Find where the given text appears and provide that cell's center as [x, y] coordinate. 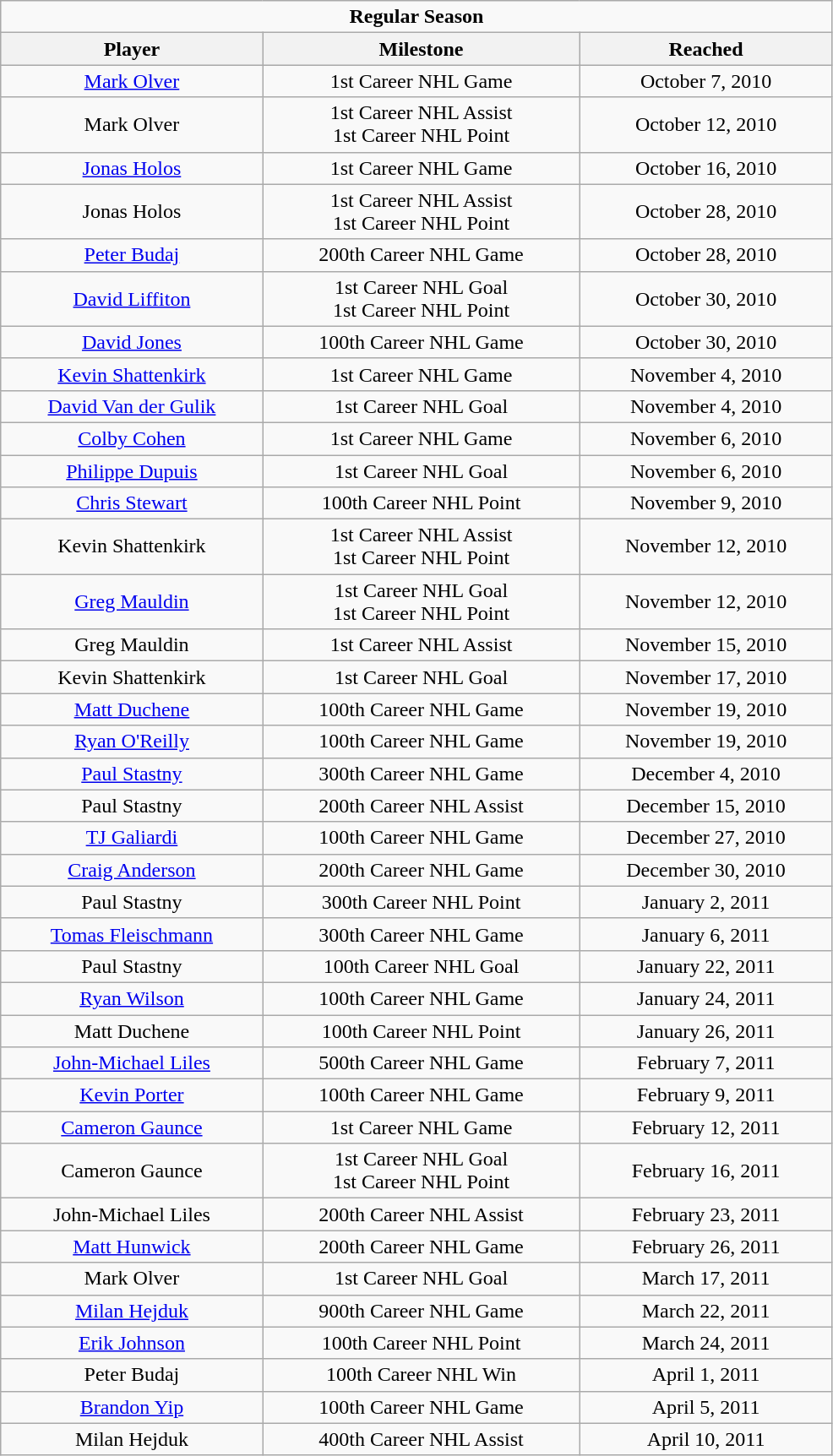
Craig Anderson [132, 870]
February 23, 2011 [706, 1214]
January 2, 2011 [706, 902]
April 10, 2011 [706, 1439]
Player [132, 49]
March 24, 2011 [706, 1343]
October 7, 2010 [706, 81]
TJ Galiardi [132, 838]
Philippe Dupuis [132, 470]
February 7, 2011 [706, 1063]
500th Career NHL Game [421, 1063]
January 24, 2011 [706, 998]
February 26, 2011 [706, 1247]
December 27, 2010 [706, 838]
February 16, 2011 [706, 1171]
March 17, 2011 [706, 1279]
January 22, 2011 [706, 966]
April 1, 2011 [706, 1375]
100th Career NHL Win [421, 1375]
1st Career NHL Assist [421, 645]
300th Career NHL Point [421, 902]
March 22, 2011 [706, 1311]
100th Career NHL Goal [421, 966]
Erik Johnson [132, 1343]
Ryan Wilson [132, 998]
January 6, 2011 [706, 934]
400th Career NHL Assist [421, 1439]
Matt Hunwick [132, 1247]
December 30, 2010 [706, 870]
December 15, 2010 [706, 806]
February 9, 2011 [706, 1095]
November 15, 2010 [706, 645]
Kevin Porter [132, 1095]
Regular Season [416, 17]
Milestone [421, 49]
Chris Stewart [132, 503]
Colby Cohen [132, 438]
November 17, 2010 [706, 677]
900th Career NHL Game [421, 1311]
February 12, 2011 [706, 1127]
October 16, 2010 [706, 168]
Tomas Fleischmann [132, 934]
David Van der Gulik [132, 406]
David Jones [132, 342]
January 26, 2011 [706, 1031]
December 4, 2010 [706, 774]
Brandon Yip [132, 1407]
April 5, 2011 [706, 1407]
Ryan O'Reilly [132, 742]
David Liffiton [132, 299]
Reached [706, 49]
October 12, 2010 [706, 125]
November 9, 2010 [706, 503]
